Find where the given text appears and provide that cell's center as [x, y] coordinate. 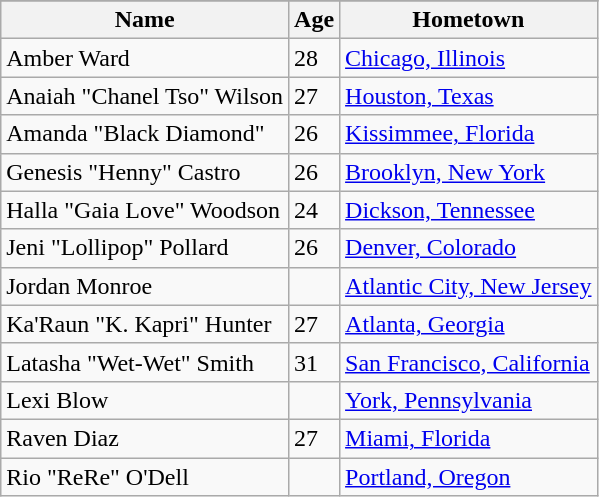
Brooklyn, New York [468, 172]
Houston, Texas [468, 96]
Age [314, 20]
Chicago, Illinois [468, 58]
Halla "Gaia Love" Woodson [145, 210]
Amanda "Black Diamond" [145, 134]
San Francisco, California [468, 362]
Ka'Raun "K. Kapri" Hunter [145, 324]
Atlanta, Georgia [468, 324]
Miami, Florida [468, 438]
Dickson, Tennessee [468, 210]
York, Pennsylvania [468, 400]
28 [314, 58]
Genesis "Henny" Castro [145, 172]
Atlantic City, New Jersey [468, 286]
Latasha "Wet-Wet" Smith [145, 362]
Hometown [468, 20]
Raven Diaz [145, 438]
Name [145, 20]
Denver, Colorado [468, 248]
Portland, Oregon [468, 477]
Lexi Blow [145, 400]
Rio "ReRe" O'Dell [145, 477]
Jeni "Lollipop" Pollard [145, 248]
31 [314, 362]
Jordan Monroe [145, 286]
24 [314, 210]
Amber Ward [145, 58]
Anaiah "Chanel Tso" Wilson [145, 96]
Kissimmee, Florida [468, 134]
